Pinpoint the cell where the given text exists, returning its (x, y) midpoint coordinate. 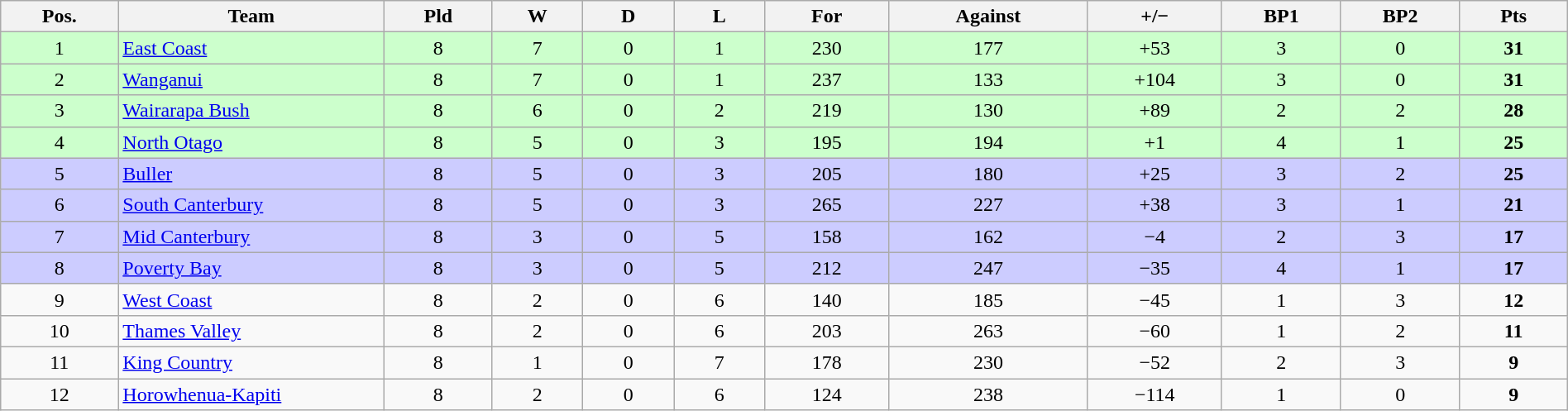
219 (827, 111)
Thames Valley (251, 331)
205 (827, 174)
West Coast (251, 299)
21 (1513, 205)
130 (988, 111)
South Canterbury (251, 205)
238 (988, 394)
Poverty Bay (251, 268)
L (719, 17)
Against (988, 17)
203 (827, 331)
178 (827, 362)
Wanganui (251, 79)
124 (827, 394)
Mid Canterbury (251, 237)
227 (988, 205)
D (629, 17)
263 (988, 331)
North Otago (251, 142)
+89 (1154, 111)
−114 (1154, 394)
265 (827, 205)
185 (988, 299)
194 (988, 142)
133 (988, 79)
Pld (438, 17)
237 (827, 79)
BP2 (1400, 17)
King Country (251, 362)
212 (827, 268)
247 (988, 268)
For (827, 17)
BP1 (1281, 17)
+53 (1154, 48)
+38 (1154, 205)
−35 (1154, 268)
158 (827, 237)
−60 (1154, 331)
Horowhenua-Kapiti (251, 394)
28 (1513, 111)
East Coast (251, 48)
−4 (1154, 237)
+25 (1154, 174)
180 (988, 174)
Buller (251, 174)
+1 (1154, 142)
Pos. (60, 17)
177 (988, 48)
+/− (1154, 17)
Wairarapa Bush (251, 111)
Team (251, 17)
−45 (1154, 299)
W (538, 17)
Pts (1513, 17)
162 (988, 237)
+104 (1154, 79)
−52 (1154, 362)
140 (827, 299)
195 (827, 142)
10 (60, 331)
